Extract the (X, Y) coordinate from the center of the cell holding the provided text.  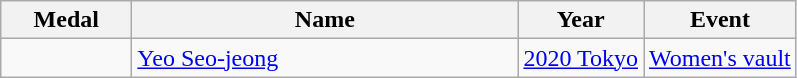
Year (581, 20)
Medal (66, 20)
Name (325, 20)
2020 Tokyo (581, 58)
Women's vault (720, 58)
Yeo Seo-jeong (325, 58)
Event (720, 20)
